Return [x, y] of the center of cell containing provided text 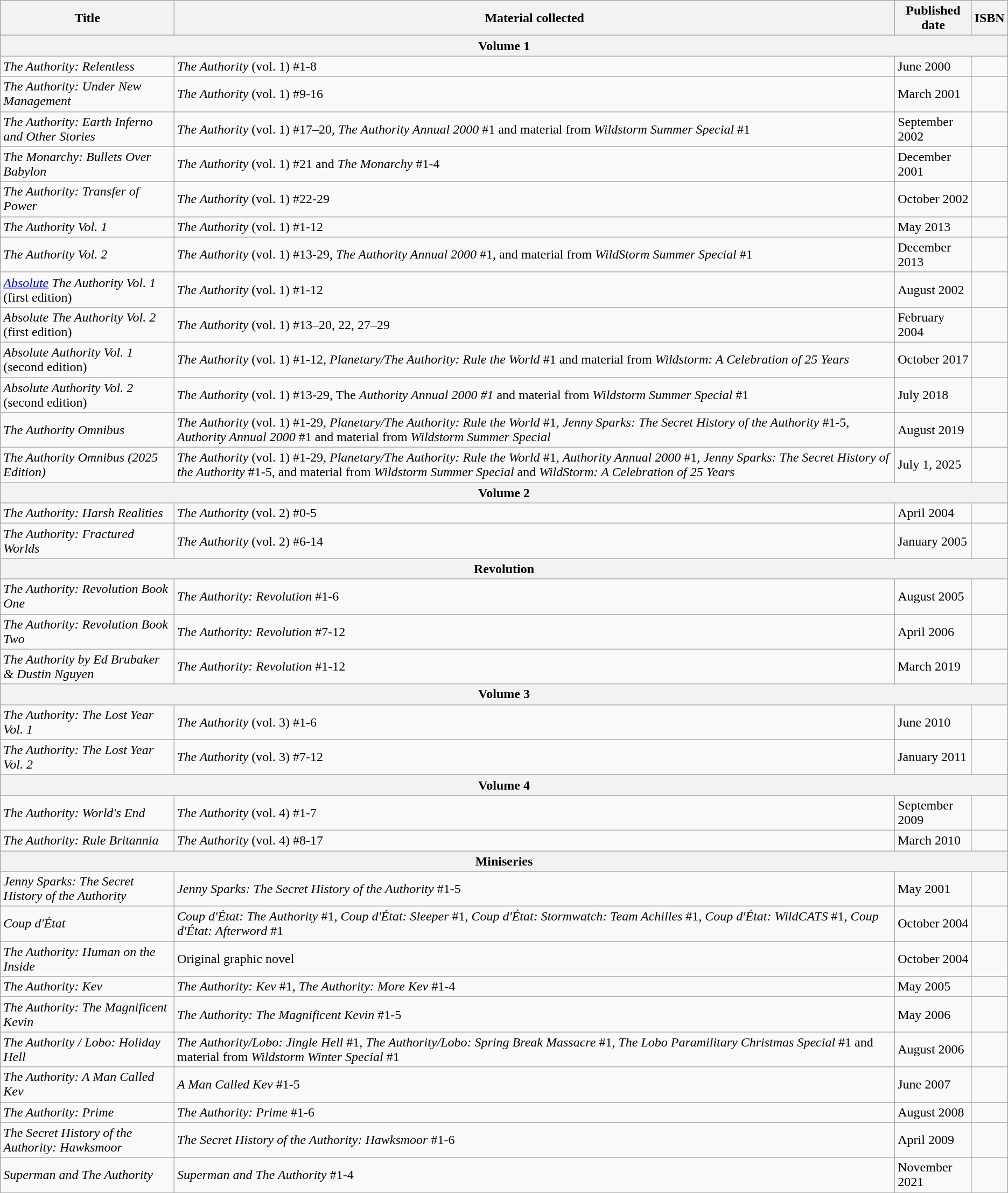
The Authority: Revolution #1-12 [535, 667]
The Authority (vol. 1) #13-29, The Authority Annual 2000 #1, and material from WildStorm Summer Special #1 [535, 254]
Volume 1 [504, 46]
The Secret History of the Authority: Hawksmoor [87, 1140]
June 2010 [933, 722]
The Authority (vol. 4) #1-7 [535, 812]
The Secret History of the Authority: Hawksmoor #1-6 [535, 1140]
September 2002 [933, 129]
Absolute Authority Vol. 2 (second edition) [87, 394]
The Authority: Transfer of Power [87, 199]
The Authority (vol. 1) #17–20, The Authority Annual 2000 #1 and material from Wildstorm Summer Special #1 [535, 129]
The Authority: Kev #1, The Authority: More Kev #1-4 [535, 987]
The Authority Omnibus [87, 430]
August 2006 [933, 1049]
July 1, 2025 [933, 465]
The Authority (vol. 1) #13–20, 22, 27–29 [535, 324]
The Authority: Revolution #1-6 [535, 597]
The Authority: Human on the Inside [87, 959]
March 2019 [933, 667]
December 2013 [933, 254]
August 2019 [933, 430]
May 2001 [933, 889]
The Authority Vol. 1 [87, 227]
The Authority: World's End [87, 812]
May 2005 [933, 987]
The Monarchy: Bullets Over Babylon [87, 164]
The Authority by Ed Brubaker & Dustin Nguyen [87, 667]
January 2011 [933, 757]
The Authority / Lobo: Holiday Hell [87, 1049]
The Authority: Revolution #7-12 [535, 631]
April 2006 [933, 631]
The Authority (vol. 2) #6-14 [535, 541]
Miniseries [504, 861]
Jenny Sparks: The Secret History of the Authority [87, 889]
The Authority (vol. 1) #9-16 [535, 94]
Original graphic novel [535, 959]
January 2005 [933, 541]
Title [87, 18]
April 2004 [933, 513]
Revolution [504, 569]
Coup d'État [87, 924]
The Authority: Relentless [87, 66]
Absolute The Authority Vol. 2 (first edition) [87, 324]
June 2007 [933, 1085]
The Authority: Rule Britannia [87, 840]
August 2002 [933, 290]
August 2008 [933, 1112]
The Authority (vol. 4) #8-17 [535, 840]
Volume 2 [504, 493]
Superman and The Authority #1-4 [535, 1175]
September 2009 [933, 812]
A Man Called Kev #1-5 [535, 1085]
The Authority: Kev [87, 987]
February 2004 [933, 324]
The Authority: Under New Management [87, 94]
The Authority: Earth Inferno and Other Stories [87, 129]
June 2000 [933, 66]
July 2018 [933, 394]
The Authority: A Man Called Kev [87, 1085]
The Authority (vol. 2) #0-5 [535, 513]
Volume 3 [504, 694]
The Authority Vol. 2 [87, 254]
ISBN [990, 18]
The Authority (vol. 1) #21 and The Monarchy #1-4 [535, 164]
The Authority: Harsh Realities [87, 513]
Absolute Authority Vol. 1 (second edition) [87, 360]
May 2013 [933, 227]
The Authority: Revolution Book Two [87, 631]
December 2001 [933, 164]
The Authority: The Lost Year Vol. 1 [87, 722]
May 2006 [933, 1015]
The Authority (vol. 3) #7-12 [535, 757]
The Authority (vol. 1) #1-8 [535, 66]
The Authority (vol. 1) #13-29, The Authority Annual 2000 #1 and material from Wildstorm Summer Special #1 [535, 394]
The Authority: Revolution Book One [87, 597]
Volume 4 [504, 785]
The Authority (vol. 1) #22-29 [535, 199]
March 2010 [933, 840]
The Authority Omnibus (2025 Edition) [87, 465]
Material collected [535, 18]
The Authority: Fractured Worlds [87, 541]
March 2001 [933, 94]
The Authority: Prime #1-6 [535, 1112]
Superman and The Authority [87, 1175]
The Authority: The Magnificent Kevin [87, 1015]
April 2009 [933, 1140]
October 2017 [933, 360]
The Authority: The Magnificent Kevin #1-5 [535, 1015]
Published date [933, 18]
November 2021 [933, 1175]
Jenny Sparks: The Secret History of the Authority #1-5 [535, 889]
The Authority (vol. 1) #1-12, Planetary/The Authority: Rule the World #1 and material from Wildstorm: A Celebration of 25 Years [535, 360]
The Authority: Prime [87, 1112]
The Authority (vol. 3) #1-6 [535, 722]
October 2002 [933, 199]
August 2005 [933, 597]
The Authority: The Lost Year Vol. 2 [87, 757]
Absolute The Authority Vol. 1 (first edition) [87, 290]
